Locate the cell with the specified text and output its (X, Y) center coordinate. 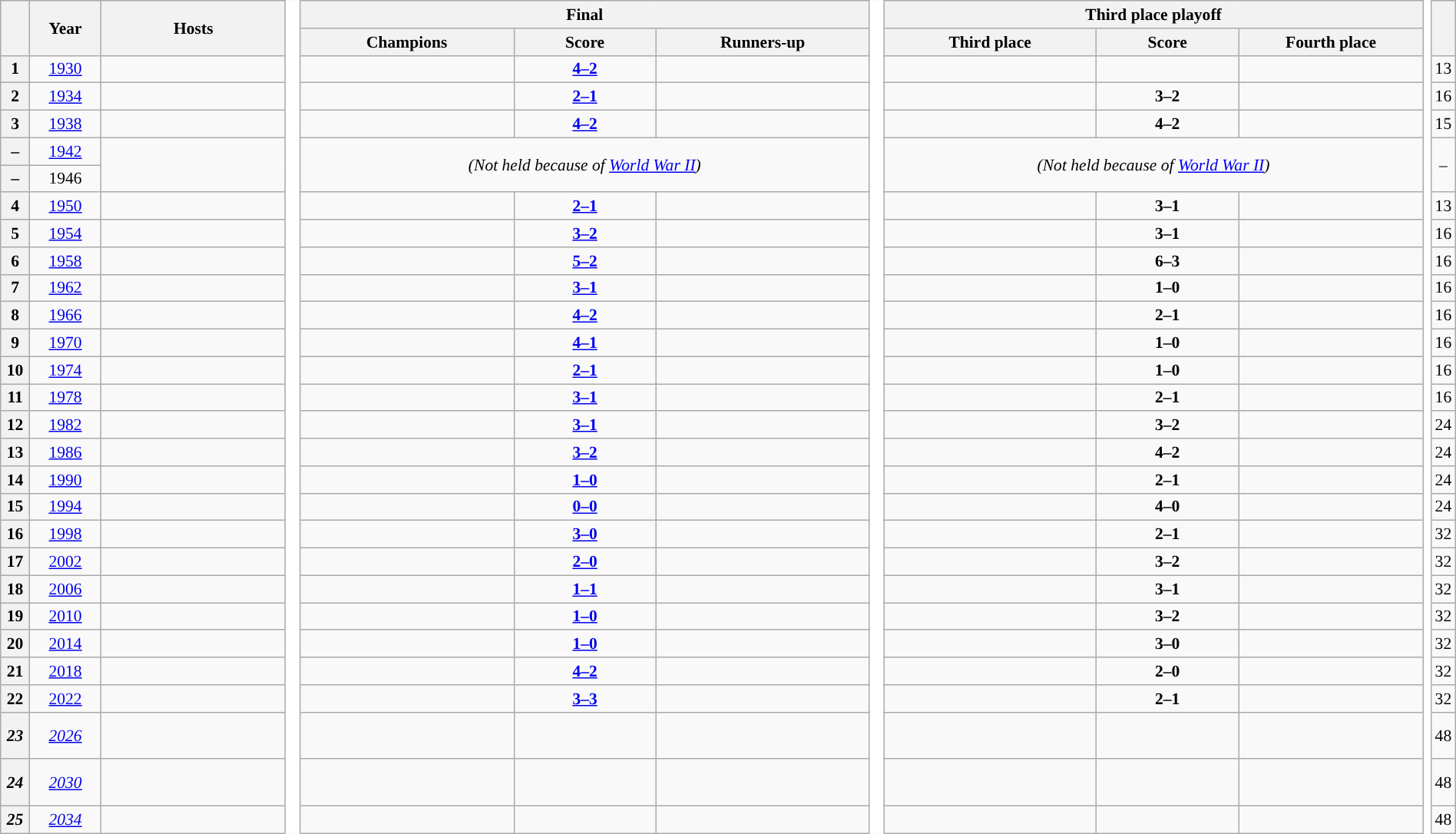
1958 (65, 261)
1974 (65, 370)
9 (15, 343)
2002 (65, 562)
17 (15, 562)
1930 (65, 69)
14 (15, 480)
Third place (991, 42)
2 (15, 97)
2030 (65, 783)
5–2 (585, 261)
1–1 (585, 589)
3–3 (585, 699)
1934 (65, 97)
6 (15, 261)
5 (15, 233)
1946 (65, 179)
21 (15, 671)
1966 (65, 316)
2018 (65, 671)
2006 (65, 589)
8 (15, 316)
1962 (65, 288)
7 (15, 288)
Fourth place (1332, 42)
2014 (65, 644)
Hosts (194, 28)
18 (15, 589)
1990 (65, 480)
2026 (65, 736)
1978 (65, 398)
1986 (65, 452)
23 (15, 736)
1950 (65, 207)
1938 (65, 124)
25 (15, 820)
0–0 (585, 507)
2010 (65, 617)
Third place playoff (1153, 15)
2022 (65, 699)
1 (15, 69)
12 (15, 425)
3 (15, 124)
6–3 (1167, 261)
1970 (65, 343)
Champions (407, 42)
1954 (65, 233)
1942 (65, 151)
Final (584, 15)
4–1 (585, 343)
22 (15, 699)
19 (15, 617)
Runners-up (763, 42)
10 (15, 370)
11 (15, 398)
1982 (65, 425)
4 (15, 207)
4–0 (1167, 507)
Year (65, 28)
20 (15, 644)
1994 (65, 507)
2034 (65, 820)
1998 (65, 534)
